Pinpoint the cell where the given text exists, returning its [X, Y] midpoint coordinate. 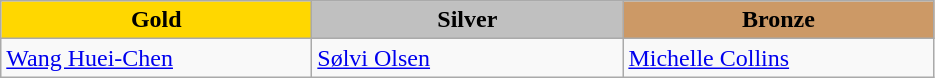
Wang Huei-Chen [156, 58]
Bronze [778, 20]
Silver [468, 20]
Sølvi Olsen [468, 58]
Gold [156, 20]
Michelle Collins [778, 58]
